From the cell containing the given text, extract its center point as (X, Y) coordinate. 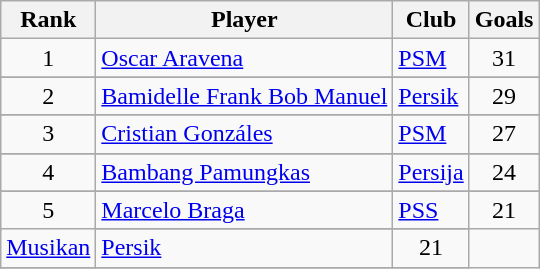
2 (48, 96)
Persija (431, 172)
Cristian Gonzáles (244, 134)
Bamidelle Frank Bob Manuel (244, 96)
29 (504, 96)
Bambang Pamungkas (244, 172)
4 (48, 172)
Club (431, 20)
Rank (48, 20)
Oscar Aravena (244, 58)
Player (244, 20)
3 (48, 134)
Goals (504, 20)
1 (48, 58)
Musikan (48, 248)
24 (504, 172)
PSS (431, 210)
Marcelo Braga (244, 210)
27 (504, 134)
5 (48, 210)
31 (504, 58)
